Identify which cell holds the provided text, then report its [X, Y] central coordinate. 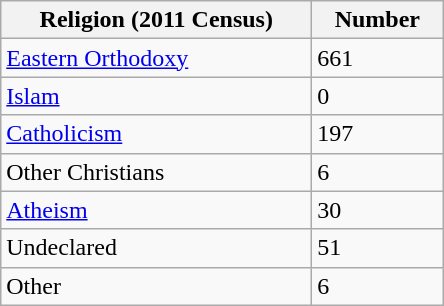
Eastern Orthodoxy [156, 58]
0 [378, 96]
Religion (2011 Census) [156, 20]
Undeclared [156, 248]
Number [378, 20]
661 [378, 58]
Islam [156, 96]
Atheism [156, 210]
Other [156, 286]
197 [378, 134]
Other Christians [156, 172]
30 [378, 210]
Catholicism [156, 134]
51 [378, 248]
